Detect which cell encompasses the target text, then output its [x, y] center coordinate. 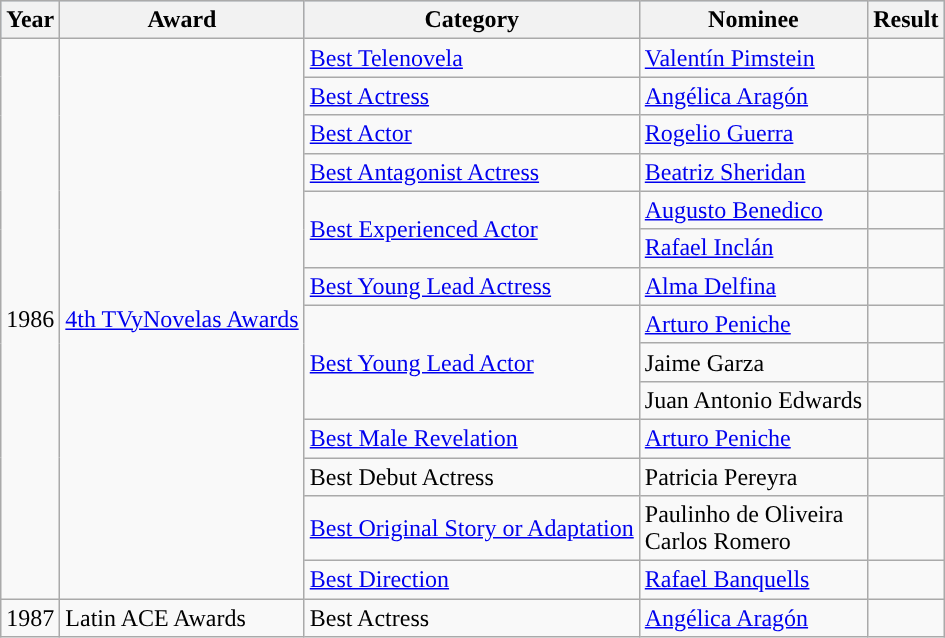
1987 [30, 618]
1986 [30, 319]
Rafael Inclán [753, 248]
Best Actor [472, 134]
Best Debut Actress [472, 477]
Nominee [753, 20]
Result [906, 20]
Best Direction [472, 580]
Best Male Revelation [472, 438]
Juan Antonio Edwards [753, 400]
Rafael Banquells [753, 580]
Valentín Pimstein [753, 58]
Best Young Lead Actor [472, 362]
Augusto Benedico [753, 210]
Beatriz Sheridan [753, 172]
Year [30, 20]
Patricia Pereyra [753, 477]
Best Young Lead Actress [472, 286]
Jaime Garza [753, 362]
Category [472, 20]
Best Experienced Actor [472, 229]
Best Antagonist Actress [472, 172]
Latin ACE Awards [182, 618]
Best Telenovela [472, 58]
Paulinho de Oliveira Carlos Romero [753, 528]
Award [182, 20]
Best Original Story or Adaptation [472, 528]
Rogelio Guerra [753, 134]
4th TVyNovelas Awards [182, 319]
Alma Delfina [753, 286]
